For the text-containing cell, return its midpoint in [x, y] coordinate format. 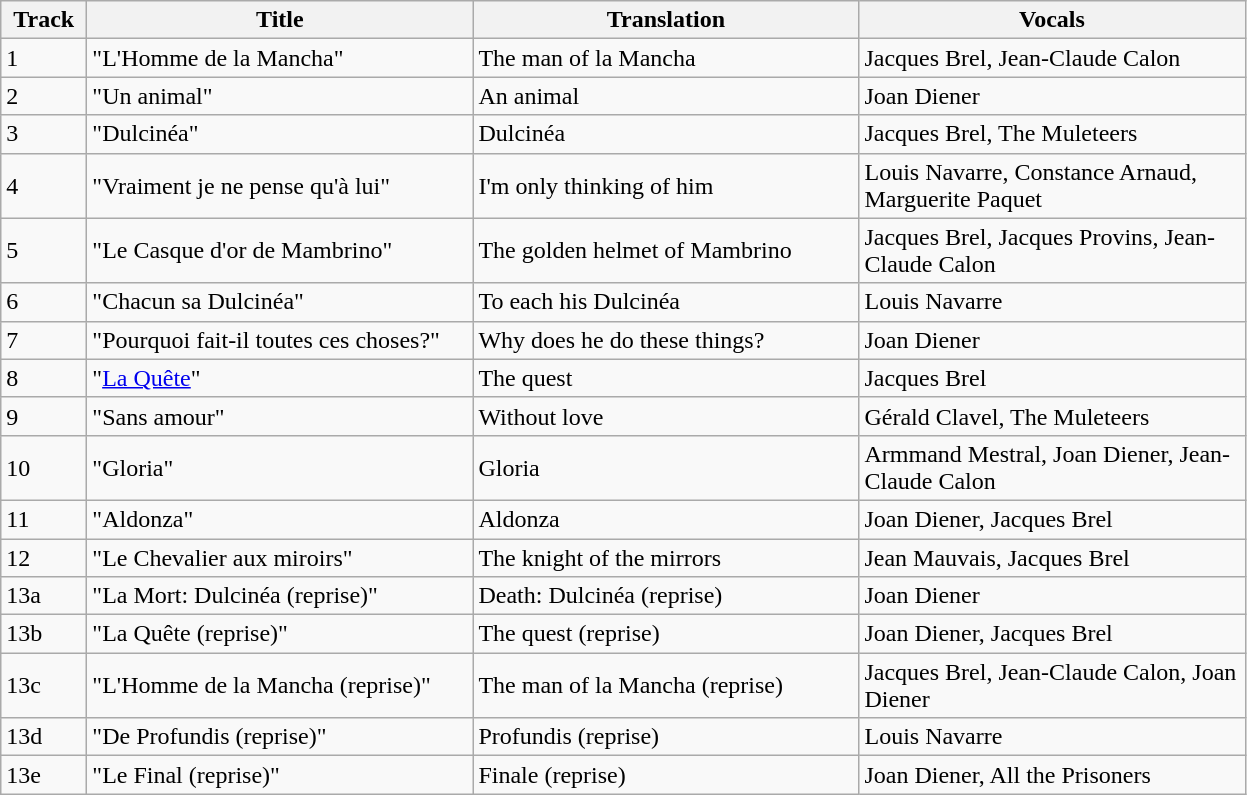
1 [44, 58]
"La Mort: Dulcinéa (reprise)" [280, 596]
Gérald Clavel, The Muleteers [1052, 416]
"Vraiment je ne pense qu'à lui" [280, 186]
"Le Final (reprise)" [280, 775]
Track [44, 20]
Translation [666, 20]
Aldonza [666, 519]
An animal [666, 96]
8 [44, 378]
The man of la Mancha (reprise) [666, 686]
"Chacun sa Dulcinéa" [280, 302]
Jacques Brel, Jacques Provins, Jean-Claude Calon [1052, 250]
Finale (reprise) [666, 775]
Title [280, 20]
3 [44, 134]
"De Profundis (reprise)" [280, 737]
The man of la Mancha [666, 58]
Profundis (reprise) [666, 737]
Gloria [666, 468]
Jacques Brel, Jean-Claude Calon, Joan Diener [1052, 686]
Why does he do these things? [666, 340]
"L'Homme de la Mancha (reprise)" [280, 686]
13b [44, 634]
Death: Dulcinéa (reprise) [666, 596]
Joan Diener, All the Prisoners [1052, 775]
7 [44, 340]
The golden helmet of Mambrino [666, 250]
Without love [666, 416]
"L'Homme de la Mancha" [280, 58]
"Gloria" [280, 468]
To each his Dulcinéa [666, 302]
"La Quête (reprise)" [280, 634]
Armmand Mestral, Joan Diener, Jean-Claude Calon [1052, 468]
5 [44, 250]
2 [44, 96]
13d [44, 737]
"Sans amour" [280, 416]
"La Quête" [280, 378]
"Un animal" [280, 96]
Jean Mauvais, Jacques Brel [1052, 557]
13e [44, 775]
"Le Casque d'or de Mambrino" [280, 250]
"Aldonza" [280, 519]
The knight of the mirrors [666, 557]
13c [44, 686]
The quest (reprise) [666, 634]
10 [44, 468]
I'm only thinking of him [666, 186]
"Dulcinéa" [280, 134]
"Pourquoi fait-il toutes ces choses?" [280, 340]
4 [44, 186]
11 [44, 519]
The quest [666, 378]
9 [44, 416]
13a [44, 596]
Louis Navarre, Constance Arnaud, Marguerite Paquet [1052, 186]
Jacques Brel, Jean-Claude Calon [1052, 58]
"Le Chevalier aux miroirs" [280, 557]
12 [44, 557]
Jacques Brel [1052, 378]
Vocals [1052, 20]
Jacques Brel, The Muleteers [1052, 134]
6 [44, 302]
Dulcinéa [666, 134]
